Capture the cell that displays the provided text and extract its [X, Y] central coordinate. 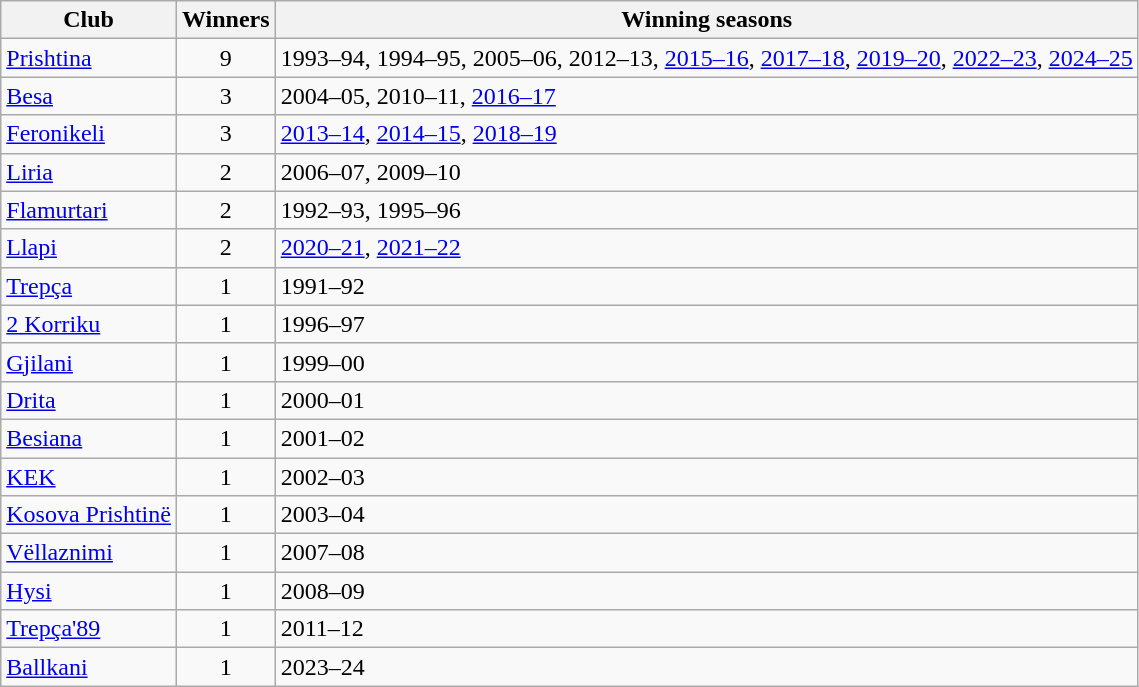
2001–02 [706, 438]
Gjilani [89, 362]
Trepça [89, 286]
Drita [89, 400]
Vëllaznimi [89, 553]
1992–93, 1995–96 [706, 210]
1993–94, 1994–95, 2005–06, 2012–13, 2015–16, 2017–18, 2019–20, 2022–23, 2024–25 [706, 58]
Trepça'89 [89, 629]
Prishtina [89, 58]
2023–24 [706, 667]
Ballkani [89, 667]
2020–21, 2021–22 [706, 248]
2007–08 [706, 553]
1999–00 [706, 362]
Winning seasons [706, 20]
Kosova Prishtinë [89, 515]
2013–14, 2014–15, 2018–19 [706, 134]
2004–05, 2010–11, 2016–17 [706, 96]
Besa [89, 96]
9 [226, 58]
2003–04 [706, 515]
2000–01 [706, 400]
Feronikeli [89, 134]
Liria [89, 172]
Club [89, 20]
KEK [89, 477]
1991–92 [706, 286]
Besiana [89, 438]
2 Korriku [89, 324]
Llapi [89, 248]
2008–09 [706, 591]
Winners [226, 20]
Flamurtari [89, 210]
1996–97 [706, 324]
2011–12 [706, 629]
Hysi [89, 591]
2002–03 [706, 477]
2006–07, 2009–10 [706, 172]
